Search for the cell housing the specified text and yield its [X, Y] center coordinate. 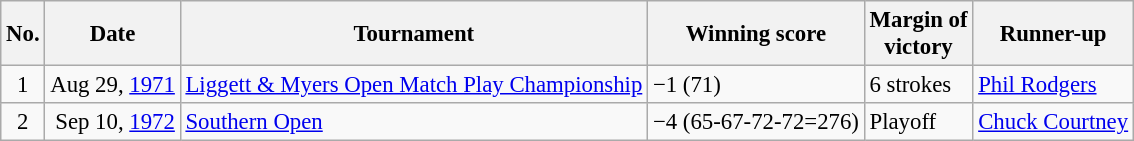
Tournament [414, 34]
−4 (65-67-72-72=276) [756, 122]
1 [23, 85]
Sep 10, 1972 [112, 122]
6 strokes [918, 85]
Southern Open [414, 122]
Aug 29, 1971 [112, 85]
No. [23, 34]
Margin ofvictory [918, 34]
Liggett & Myers Open Match Play Championship [414, 85]
Chuck Courtney [1054, 122]
Phil Rodgers [1054, 85]
2 [23, 122]
Winning score [756, 34]
Runner-up [1054, 34]
Date [112, 34]
−1 (71) [756, 85]
Playoff [918, 122]
